Find where the given text appears and provide that cell's center as (x, y) coordinate. 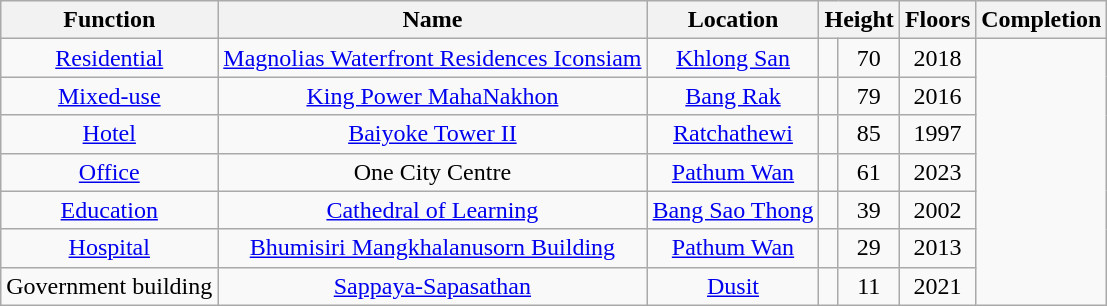
29 (868, 248)
Magnolias Waterfront Residences Iconsiam (432, 58)
11 (868, 286)
79 (868, 96)
2016 (937, 96)
Name (432, 20)
Bang Sao Thong (733, 210)
Hospital (110, 248)
2002 (937, 210)
2021 (937, 286)
1997 (937, 134)
Khlong San (733, 58)
Hotel (110, 134)
Baiyoke Tower II (432, 134)
Residential (110, 58)
Office (110, 172)
85 (868, 134)
Height (859, 20)
Bhumisiri Mangkhalanusorn Building (432, 248)
Sappaya-Sapasathan (432, 286)
Bang Rak (733, 96)
One City Centre (432, 172)
2018 (937, 58)
61 (868, 172)
Ratchathewi (733, 134)
2023 (937, 172)
Dusit (733, 286)
70 (868, 58)
King Power MahaNakhon (432, 96)
Floors (937, 20)
2013 (937, 248)
Mixed-use (110, 96)
Completion (1042, 20)
Location (733, 20)
39 (868, 210)
Education (110, 210)
Function (110, 20)
Government building (110, 286)
Cathedral of Learning (432, 210)
